Pinpoint the cell where the given text exists, returning its (X, Y) midpoint coordinate. 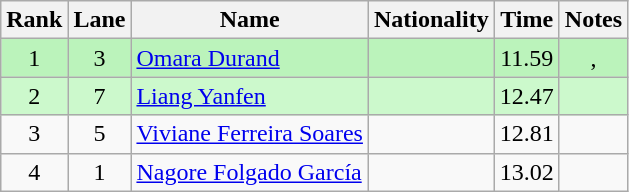
11.59 (526, 58)
Nagore Folgado García (250, 172)
Liang Yanfen (250, 96)
7 (100, 96)
12.47 (526, 96)
, (593, 58)
Lane (100, 20)
4 (34, 172)
Viviane Ferreira Soares (250, 134)
Name (250, 20)
2 (34, 96)
Omara Durand (250, 58)
5 (100, 134)
Nationality (431, 20)
13.02 (526, 172)
Time (526, 20)
Notes (593, 20)
12.81 (526, 134)
Rank (34, 20)
